From the cell containing the given text, extract its center point as (X, Y) coordinate. 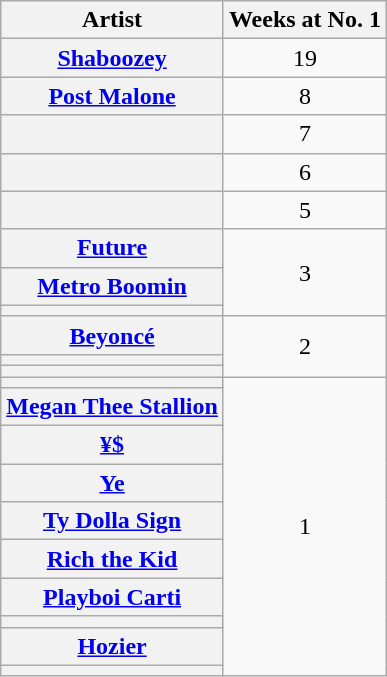
2 (304, 346)
Rich the Kid (112, 559)
Post Malone (112, 96)
5 (304, 210)
Megan Thee Stallion (112, 407)
Weeks at No. 1 (304, 20)
¥$ (112, 445)
8 (304, 96)
Artist (112, 20)
Beyoncé (112, 335)
3 (304, 272)
6 (304, 172)
Hozier (112, 646)
19 (304, 58)
Playboi Carti (112, 597)
Ty Dolla Sign (112, 521)
7 (304, 134)
Metro Boomin (112, 286)
1 (304, 526)
Shaboozey (112, 58)
Ye (112, 483)
Future (112, 248)
